From the cell containing the given text, extract its center point as (x, y) coordinate. 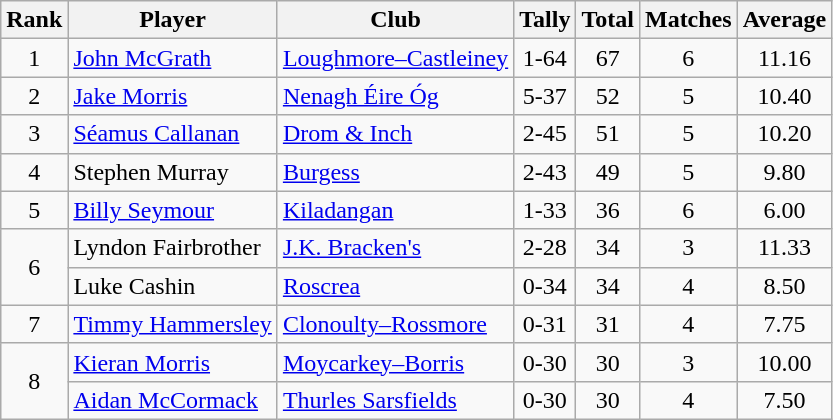
Tally (545, 20)
Billy Seymour (173, 210)
Matches (688, 20)
Jake Morris (173, 96)
49 (608, 172)
2-28 (545, 248)
11.16 (784, 58)
5-37 (545, 96)
8 (34, 381)
10.00 (784, 362)
51 (608, 134)
Aidan McCormack (173, 400)
52 (608, 96)
Average (784, 20)
1-64 (545, 58)
0-34 (545, 286)
8.50 (784, 286)
Moycarkey–Borris (395, 362)
John McGrath (173, 58)
Stephen Murray (173, 172)
Lyndon Fairbrother (173, 248)
7.75 (784, 324)
Kieran Morris (173, 362)
J.K. Bracken's (395, 248)
Nenagh Éire Óg (395, 96)
Loughmore–Castleiney (395, 58)
11.33 (784, 248)
2-45 (545, 134)
10.20 (784, 134)
6.00 (784, 210)
Burgess (395, 172)
36 (608, 210)
Club (395, 20)
Clonoulty–Rossmore (395, 324)
9.80 (784, 172)
1 (34, 58)
Luke Cashin (173, 286)
2 (34, 96)
0-31 (545, 324)
Timmy Hammersley (173, 324)
Player (173, 20)
1-33 (545, 210)
Kiladangan (395, 210)
7 (34, 324)
Thurles Sarsfields (395, 400)
Rank (34, 20)
10.40 (784, 96)
7.50 (784, 400)
2-43 (545, 172)
67 (608, 58)
Roscrea (395, 286)
Séamus Callanan (173, 134)
31 (608, 324)
Total (608, 20)
Drom & Inch (395, 134)
